Return (X, Y) of the center of cell containing provided text 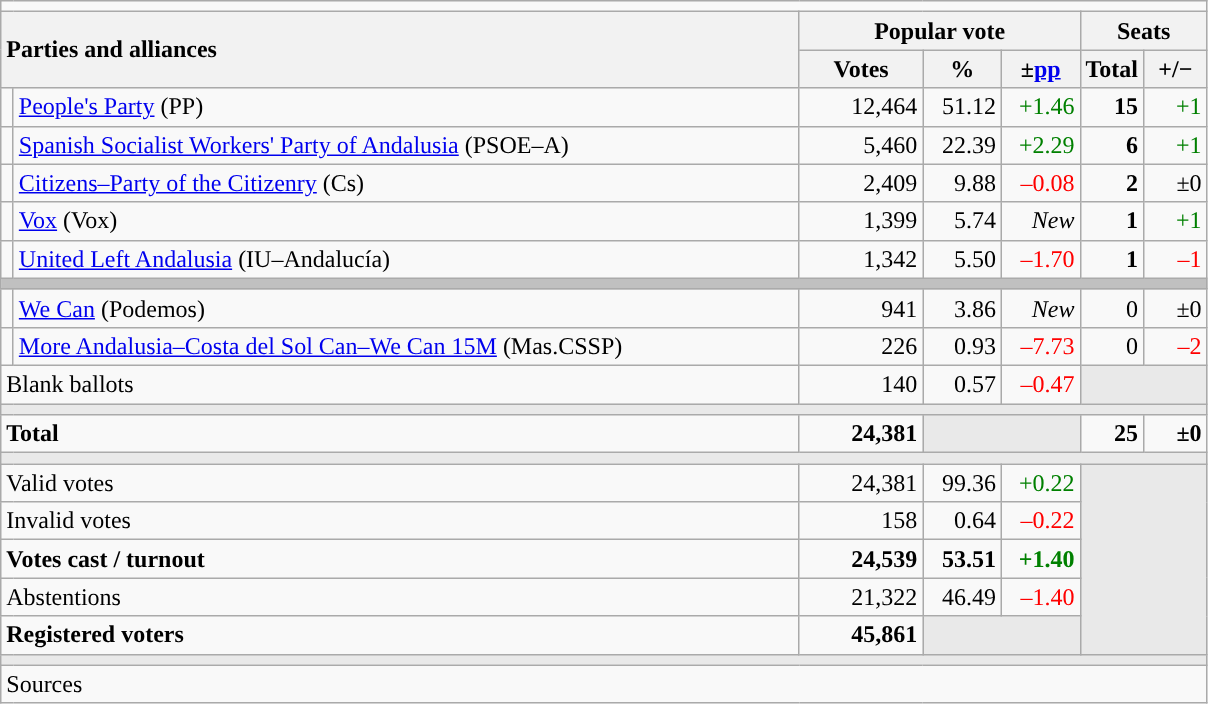
We Can (Podemos) (406, 308)
Spanish Socialist Workers' Party of Andalusia (PSOE–A) (406, 145)
% (962, 69)
1,342 (861, 259)
25 (1112, 434)
Seats (1144, 31)
2,409 (861, 183)
140 (861, 384)
–1 (1176, 259)
45,861 (861, 635)
Parties and alliances (400, 50)
Invalid votes (400, 521)
1,399 (861, 221)
–1.40 (1040, 597)
Votes (861, 69)
9.88 (962, 183)
+/− (1176, 69)
Blank ballots (400, 384)
–0.08 (1040, 183)
+1.40 (1040, 559)
Abstentions (400, 597)
Citizens–Party of the Citizenry (Cs) (406, 183)
Votes cast / turnout (400, 559)
–0.22 (1040, 521)
5.74 (962, 221)
5,460 (861, 145)
–0.47 (1040, 384)
226 (861, 346)
–7.73 (1040, 346)
0.64 (962, 521)
941 (861, 308)
People's Party (PP) (406, 107)
Sources (604, 684)
6 (1112, 145)
Vox (Vox) (406, 221)
Registered voters (400, 635)
More Andalusia–Costa del Sol Can–We Can 15M (Mas.CSSP) (406, 346)
3.86 (962, 308)
+0.22 (1040, 483)
22.39 (962, 145)
+2.29 (1040, 145)
12,464 (861, 107)
21,322 (861, 597)
Popular vote (940, 31)
0.93 (962, 346)
5.50 (962, 259)
±pp (1040, 69)
–2 (1176, 346)
158 (861, 521)
2 (1112, 183)
46.49 (962, 597)
53.51 (962, 559)
15 (1112, 107)
United Left Andalusia (IU–Andalucía) (406, 259)
51.12 (962, 107)
+1.46 (1040, 107)
Valid votes (400, 483)
0.57 (962, 384)
24,539 (861, 559)
–1.70 (1040, 259)
99.36 (962, 483)
